Locate the cell with the specified text and output its [x, y] center coordinate. 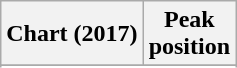
Peakposition [189, 34]
Chart (2017) [72, 34]
